Pinpoint the cell where the given text exists, returning its (X, Y) midpoint coordinate. 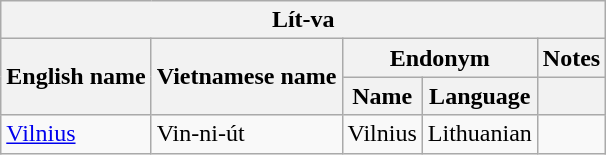
Lít-va (304, 20)
Language (480, 96)
Notes (571, 58)
English name (76, 77)
Lithuanian (480, 134)
Endonym (440, 58)
Name (382, 96)
Vietnamese name (246, 77)
Vin-ni-út (246, 134)
